For the text-containing cell, return its midpoint in (x, y) coordinate format. 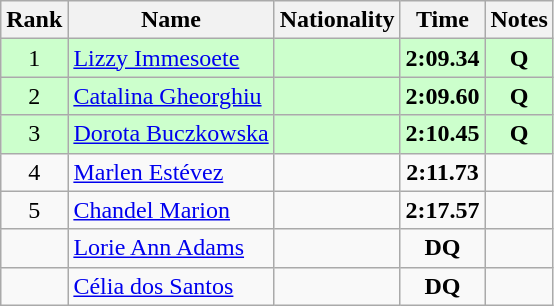
Chandel Marion (171, 210)
2:11.73 (442, 172)
4 (34, 172)
3 (34, 134)
Marlen Estévez (171, 172)
Nationality (337, 20)
Name (171, 20)
2:10.45 (442, 134)
2 (34, 96)
5 (34, 210)
2:17.57 (442, 210)
Notes (519, 20)
Célia dos Santos (171, 286)
2:09.60 (442, 96)
2:09.34 (442, 58)
Rank (34, 20)
Dorota Buczkowska (171, 134)
Catalina Gheorghiu (171, 96)
1 (34, 58)
Lorie Ann Adams (171, 248)
Time (442, 20)
Lizzy Immesoete (171, 58)
